Identify which cell holds the provided text, then report its [x, y] central coordinate. 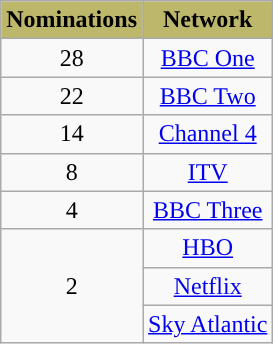
22 [72, 96]
Netflix [207, 286]
BBC Three [207, 210]
BBC Two [207, 96]
Nominations [72, 20]
4 [72, 210]
Sky Atlantic [207, 324]
BBC One [207, 58]
2 [72, 286]
28 [72, 58]
ITV [207, 172]
8 [72, 172]
14 [72, 134]
HBO [207, 248]
Network [207, 20]
Channel 4 [207, 134]
